Output the [x, y] coordinate of the center of the cell containing the given text.  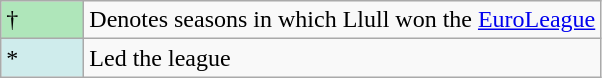
Denotes seasons in which Llull won the EuroLeague [342, 20]
Led the league [342, 58]
* [42, 58]
† [42, 20]
